Identify which cell holds the provided text, then report its [X, Y] central coordinate. 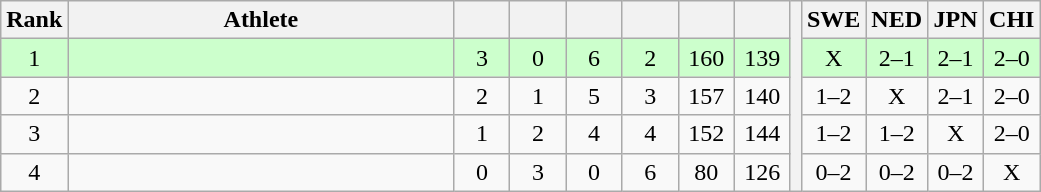
139 [762, 58]
144 [762, 134]
5 [594, 96]
152 [706, 134]
140 [762, 96]
SWE [833, 20]
126 [762, 172]
Athlete [261, 20]
CHI [1012, 20]
160 [706, 58]
Rank [34, 20]
NED [897, 20]
JPN [956, 20]
80 [706, 172]
157 [706, 96]
